From the cell containing the given text, extract its center point as [X, Y] coordinate. 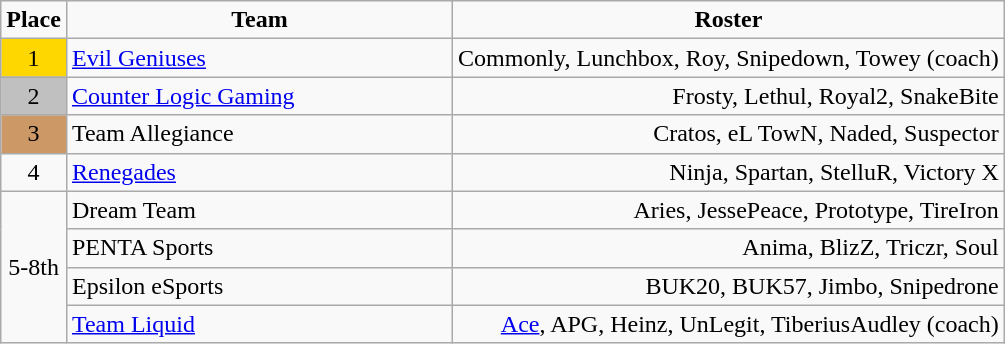
2 [34, 96]
Anima, BlizZ, Triczr, Soul [729, 248]
Counter Logic Gaming [259, 96]
4 [34, 172]
Team Allegiance [259, 134]
Dream Team [259, 210]
Roster [729, 20]
Place [34, 20]
Commonly, Lunchbox, Roy, Snipedown, Towey (coach) [729, 58]
Ace, APG, Heinz, UnLegit, TiberiusAudley (coach) [729, 324]
Cratos, eL TowN, Naded, Suspector [729, 134]
BUK20, BUK57, Jimbo, Snipedrone [729, 286]
Renegades [259, 172]
Ninja, Spartan, StelluR, Victory X [729, 172]
5-8th [34, 267]
Team [259, 20]
PENTA Sports [259, 248]
Frosty, Lethul, Royal2, SnakeBite [729, 96]
Evil Geniuses [259, 58]
3 [34, 134]
Aries, JessePeace, Prototype, TireIron [729, 210]
Epsilon eSports [259, 286]
Team Liquid [259, 324]
1 [34, 58]
